Scan for the cell matching the given text and deliver its [x, y] coordinate at center. 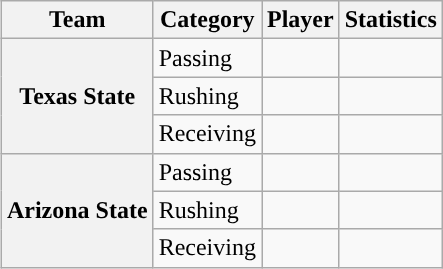
Statistics [390, 20]
Texas State [77, 96]
Team [77, 20]
Player [301, 20]
Arizona State [77, 210]
Category [207, 20]
